Provide the [x, y] coordinate of the cell's center where the given text is located.  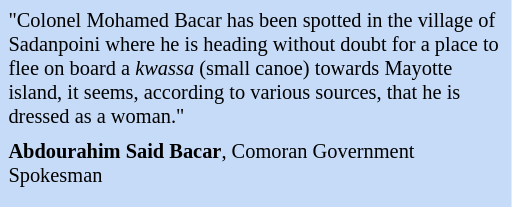
Abdourahim Said Bacar, Comoran Government Spokesman [256, 164]
